From the cell containing the given text, extract its center point as (X, Y) coordinate. 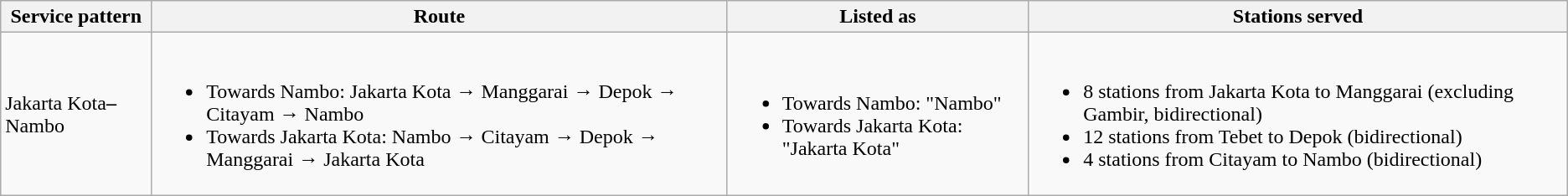
Stations served (1298, 17)
Towards Nambo: "Nambo"Towards Jakarta Kota: "Jakarta Kota" (878, 114)
Route (440, 17)
Towards Nambo: Jakarta Kota → Manggarai → Depok → Citayam → NamboTowards Jakarta Kota: Nambo → Citayam → Depok → Manggarai → Jakarta Kota (440, 114)
Listed as (878, 17)
Jakarta Kota–Nambo (76, 114)
Service pattern (76, 17)
